Provide the [X, Y] coordinate of the cell's center where the given text is located.  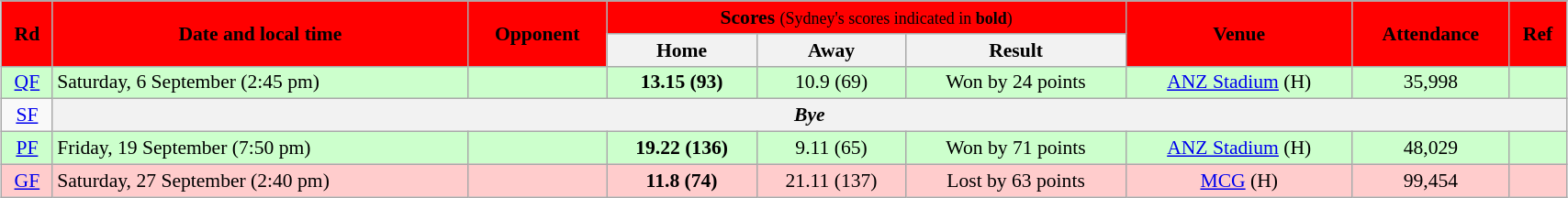
Saturday, 27 September (2:40 pm) [260, 181]
Opponent [538, 33]
9.11 (65) [831, 148]
Won by 71 points [1016, 148]
PF [28, 148]
Venue [1239, 33]
48,029 [1430, 148]
Friday, 19 September (7:50 pm) [260, 148]
11.8 (74) [682, 181]
Rd [28, 33]
19.22 (136) [682, 148]
35,998 [1430, 82]
Away [831, 50]
13.15 (93) [682, 82]
QF [28, 82]
Home [682, 50]
Attendance [1430, 33]
Won by 24 points [1016, 82]
Bye [810, 115]
Ref [1539, 33]
Lost by 63 points [1016, 181]
Scores (Sydney's scores indicated in bold) [867, 17]
Result [1016, 50]
21.11 (137) [831, 181]
99,454 [1430, 181]
Date and local time [260, 33]
SF [28, 115]
Saturday, 6 September (2:45 pm) [260, 82]
MCG (H) [1239, 181]
10.9 (69) [831, 82]
GF [28, 181]
